Return the [x, y] coordinate for the center point of the cell that contains the specified text.  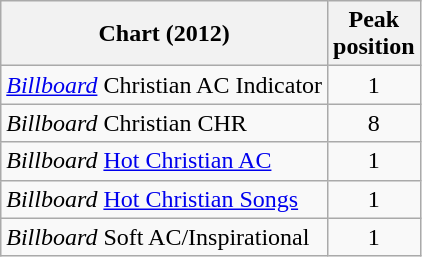
Billboard Christian AC Indicator [164, 85]
Billboard Hot Christian Songs [164, 199]
8 [374, 123]
Billboard Soft AC/Inspirational [164, 237]
Chart (2012) [164, 34]
Peakposition [374, 34]
Billboard Hot Christian AC [164, 161]
Billboard Christian CHR [164, 123]
